For the text-containing cell, return its midpoint in (x, y) coordinate format. 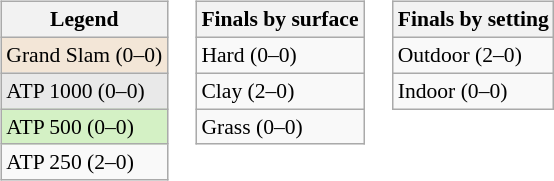
ATP 250 (2–0) (84, 162)
Clay (2–0) (280, 91)
Grass (0–0) (280, 127)
Legend (84, 20)
ATP 500 (0–0) (84, 127)
Hard (0–0) (280, 55)
Finals by setting (474, 20)
Grand Slam (0–0) (84, 55)
Finals by surface (280, 20)
Outdoor (2–0) (474, 55)
Indoor (0–0) (474, 91)
ATP 1000 (0–0) (84, 91)
